For the text-containing cell, return its midpoint in (X, Y) coordinate format. 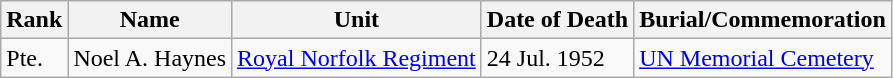
Unit (357, 20)
24 Jul. 1952 (557, 58)
Royal Norfolk Regiment (357, 58)
UN Memorial Cemetery (763, 58)
Burial/Commemoration (763, 20)
Noel A. Haynes (150, 58)
Name (150, 20)
Date of Death (557, 20)
Pte. (34, 58)
Rank (34, 20)
